Pinpoint the cell where the given text exists, returning its (x, y) midpoint coordinate. 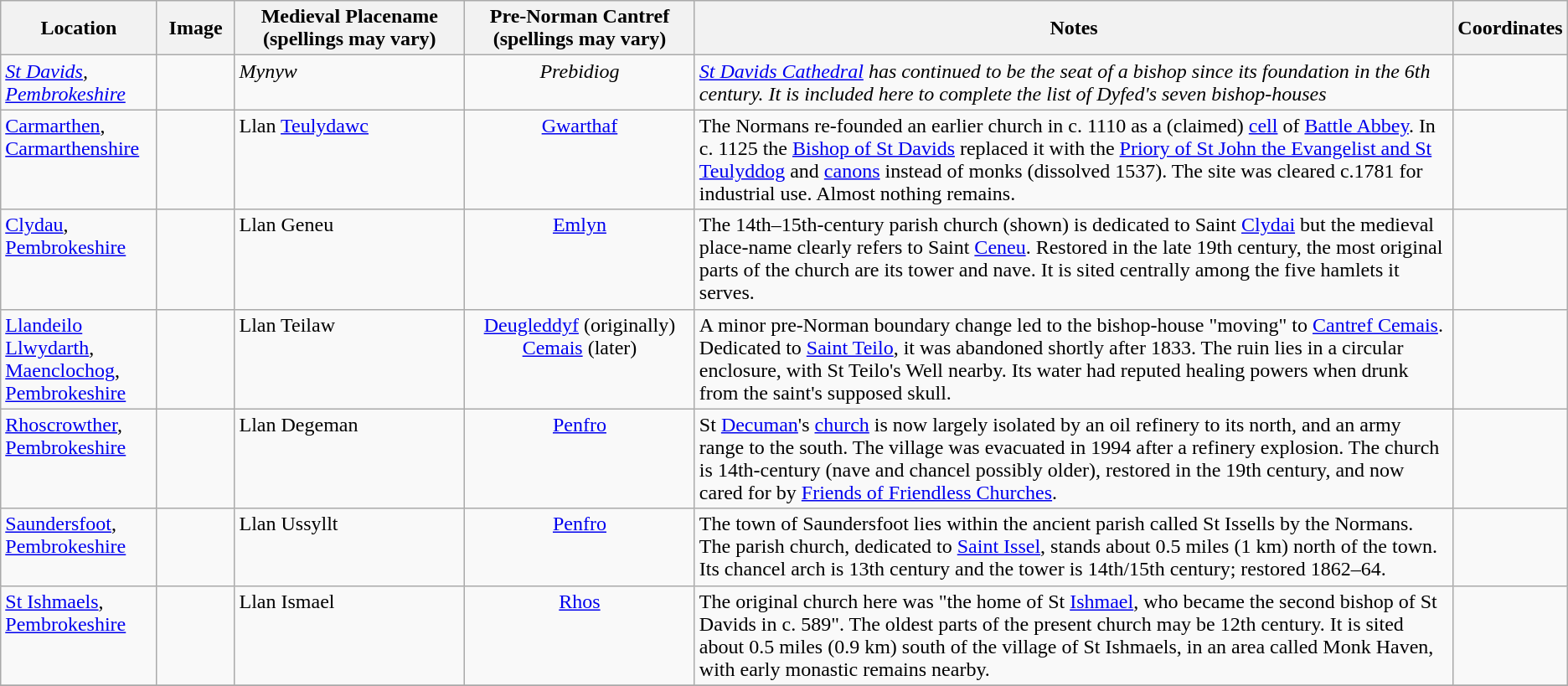
Prebidiog (580, 82)
Mynyw (350, 82)
St Davids, Pembrokeshire (79, 82)
Rhoscrowther, Pembrokeshire (79, 459)
Saundersfoot, Pembrokeshire (79, 547)
Deugleddyf (originally) Cemais (later) (580, 358)
Pre-Norman Cantref (spellings may vary) (580, 28)
Carmarthen, Carmarthenshire (79, 159)
Medieval Placename (spellings may vary) (350, 28)
Llandeilo Llwydarth, Maenclochog, Pembrokeshire (79, 358)
Notes (1074, 28)
Gwarthaf (580, 159)
Llan Ismael (350, 635)
Rhos (580, 635)
Llan Ussyllt (350, 547)
Coordinates (1510, 28)
Llan Degeman (350, 459)
St Ishmaels, Pembrokeshire (79, 635)
Llan Teilaw (350, 358)
Location (79, 28)
Image (196, 28)
Llan Geneu (350, 260)
Clydau, Pembrokeshire (79, 260)
Llan Teulydawc (350, 159)
Emlyn (580, 260)
